Provide the [X, Y] coordinate of the cell's center where the given text is located.  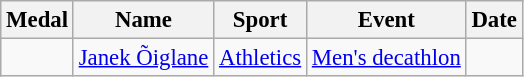
Janek Õiglane [143, 58]
Date [494, 20]
Men's decathlon [386, 58]
Event [386, 20]
Athletics [260, 58]
Name [143, 20]
Sport [260, 20]
Medal [38, 20]
